Pinpoint the cell where the given text exists, returning its [X, Y] midpoint coordinate. 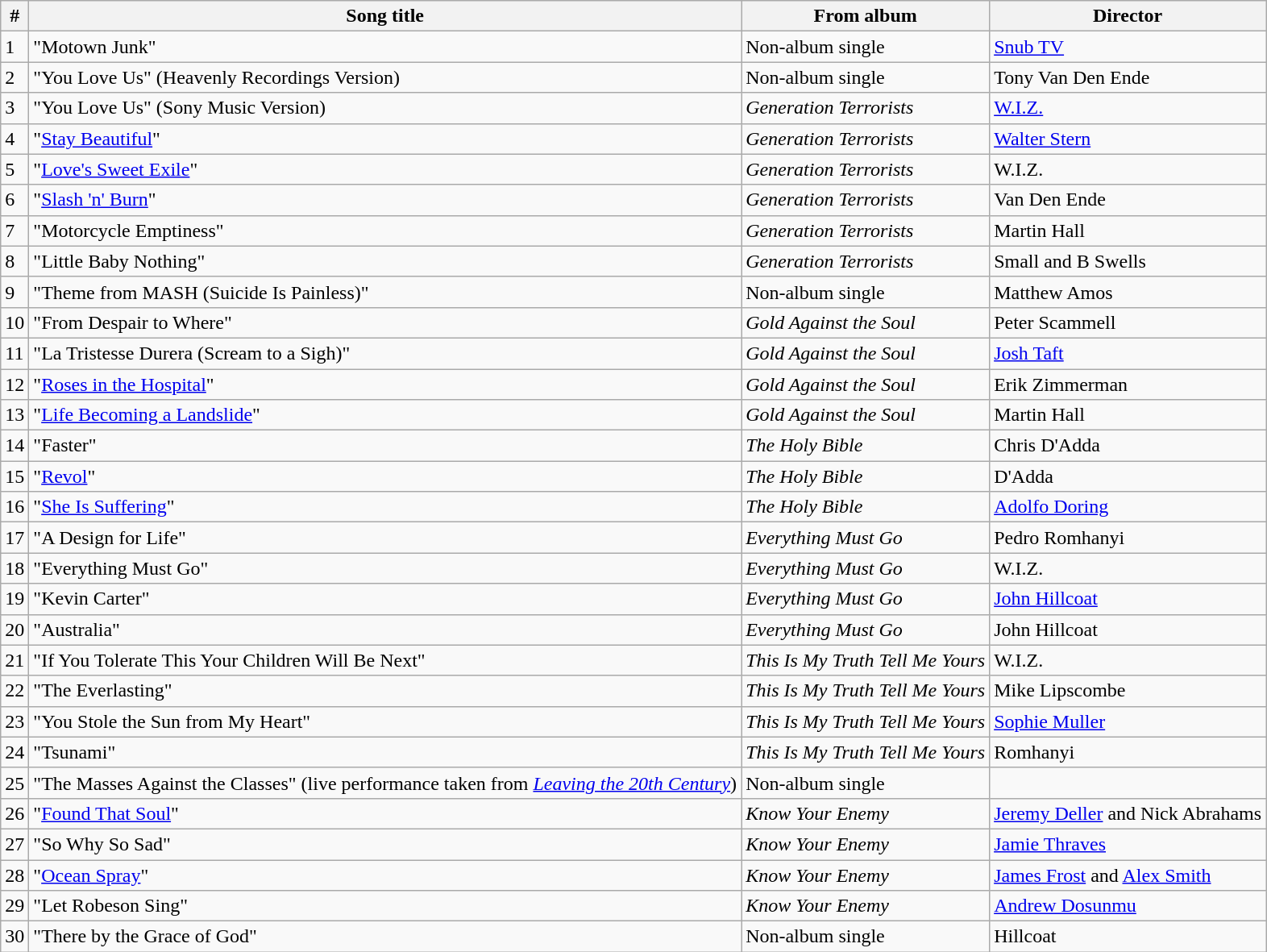
Small and B Swells [1128, 261]
25 [15, 783]
"Theme from MASH (Suicide Is Painless)" [385, 292]
Pedro Romhanyi [1128, 538]
"Found That Soul" [385, 813]
16 [15, 507]
18 [15, 568]
"She Is Suffering" [385, 507]
"You Love Us" (Heavenly Recordings Version) [385, 77]
Josh Taft [1128, 353]
15 [15, 476]
"The Everlasting" [385, 691]
19 [15, 599]
"A Design for Life" [385, 538]
"Faster" [385, 446]
Peter Scammell [1128, 322]
D'Adda [1128, 476]
9 [15, 292]
"Let Robeson Sing" [385, 906]
3 [15, 108]
"Roses in the Hospital" [385, 385]
From album [866, 16]
Walter Stern [1128, 139]
23 [15, 721]
Romhanyi [1128, 752]
"Motorcycle Emptiness" [385, 231]
17 [15, 538]
Adolfo Doring [1128, 507]
28 [15, 875]
20 [15, 630]
1 [15, 47]
24 [15, 752]
Andrew Dosunmu [1128, 906]
"Stay Beautiful" [385, 139]
2 [15, 77]
"Life Becoming a Landslide" [385, 415]
"You Stole the Sun from My Heart" [385, 721]
"Tsunami" [385, 752]
6 [15, 200]
11 [15, 353]
7 [15, 231]
"Kevin Carter" [385, 599]
4 [15, 139]
"If You Tolerate This Your Children Will Be Next" [385, 660]
29 [15, 906]
Tony Van Den Ende [1128, 77]
Chris D'Adda [1128, 446]
14 [15, 446]
Jamie Thraves [1128, 844]
"You Love Us" (Sony Music Version) [385, 108]
Hillcoat [1128, 937]
27 [15, 844]
Van Den Ende [1128, 200]
"Motown Junk" [385, 47]
"Love's Sweet Exile" [385, 169]
"Little Baby Nothing" [385, 261]
8 [15, 261]
21 [15, 660]
"Revol" [385, 476]
12 [15, 385]
Matthew Amos [1128, 292]
# [15, 16]
"La Tristesse Durera (Scream to a Sigh)" [385, 353]
"So Why So Sad" [385, 844]
Jeremy Deller and Nick Abrahams [1128, 813]
Erik Zimmerman [1128, 385]
"There by the Grace of God" [385, 937]
Snub TV [1128, 47]
26 [15, 813]
"Slash 'n' Burn" [385, 200]
"Ocean Spray" [385, 875]
Sophie Muller [1128, 721]
Mike Lipscombe [1128, 691]
10 [15, 322]
Song title [385, 16]
5 [15, 169]
"From Despair to Where" [385, 322]
30 [15, 937]
22 [15, 691]
13 [15, 415]
"Everything Must Go" [385, 568]
Director [1128, 16]
James Frost and Alex Smith [1128, 875]
"The Masses Against the Classes" (live performance taken from Leaving the 20th Century) [385, 783]
"Australia" [385, 630]
